Locate the cell with the specified text and output its (X, Y) center coordinate. 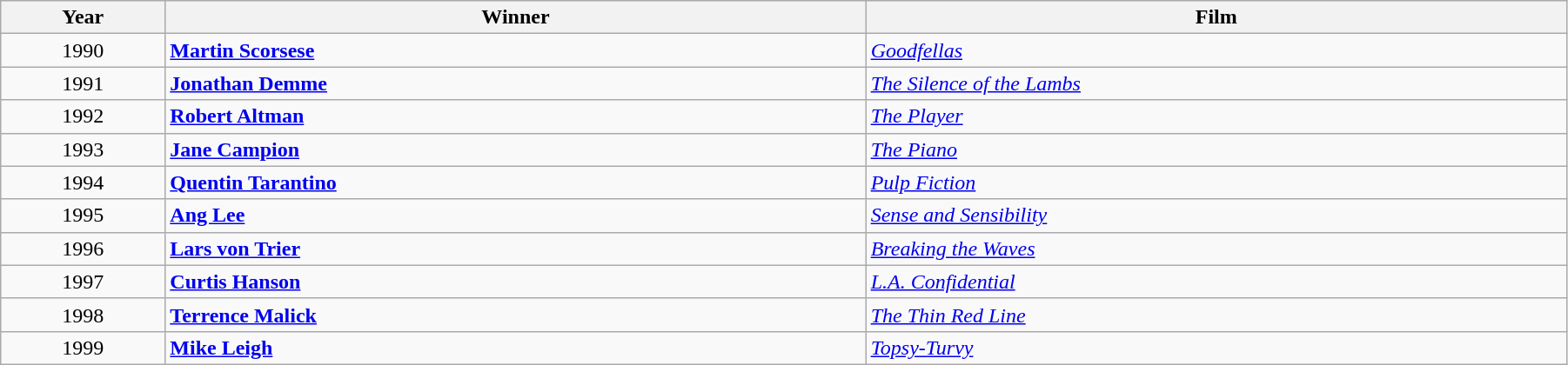
1996 (84, 249)
Robert Altman (515, 116)
1991 (84, 83)
1995 (84, 216)
Year (84, 17)
Curtis Hanson (515, 282)
Lars von Trier (515, 249)
1998 (84, 315)
The Thin Red Line (1216, 315)
Topsy-Turvy (1216, 348)
Terrence Malick (515, 315)
Breaking the Waves (1216, 249)
Sense and Sensibility (1216, 216)
Quentin Tarantino (515, 182)
1992 (84, 116)
The Player (1216, 116)
1999 (84, 348)
Mike Leigh (515, 348)
Ang Lee (515, 216)
Jonathan Demme (515, 83)
L.A. Confidential (1216, 282)
Martin Scorsese (515, 50)
1994 (84, 182)
1990 (84, 50)
1993 (84, 149)
Pulp Fiction (1216, 182)
Goodfellas (1216, 50)
Jane Campion (515, 149)
1997 (84, 282)
The Silence of the Lambs (1216, 83)
Film (1216, 17)
Winner (515, 17)
The Piano (1216, 149)
